Locate the cell with the specified text and output its [x, y] center coordinate. 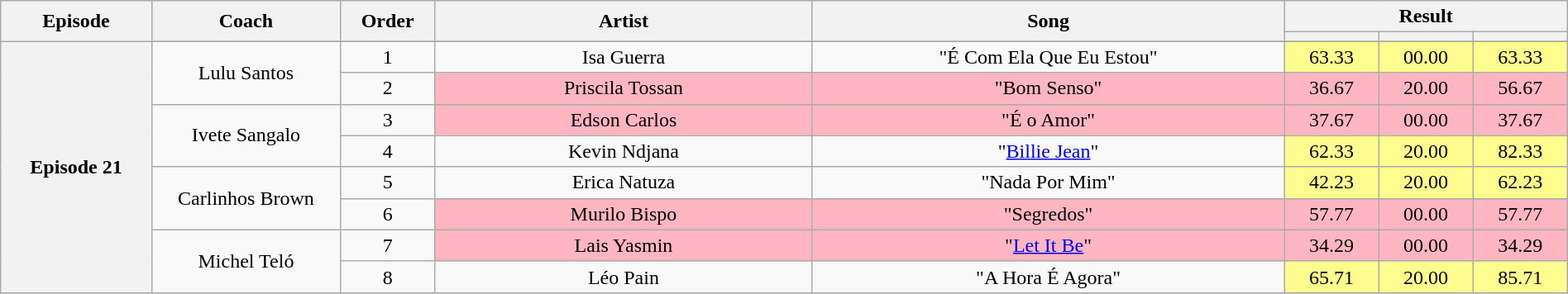
Order [388, 21]
85.71 [1520, 277]
4 [388, 151]
"Bom Senso" [1049, 88]
2 [388, 88]
"Let It Be" [1049, 245]
36.67 [1331, 88]
"É o Amor" [1049, 120]
7 [388, 245]
Episode [76, 21]
Priscila Tossan [624, 88]
Song [1049, 21]
Artist [624, 21]
Murilo Bispo [624, 214]
Coach [246, 21]
Lulu Santos [246, 73]
Carlinhos Brown [246, 198]
Michel Teló [246, 261]
"Billie Jean" [1049, 151]
Ivete Sangalo [246, 135]
5 [388, 183]
Result [1426, 17]
42.23 [1331, 183]
"A Hora É Agora" [1049, 277]
62.33 [1331, 151]
"Segredos" [1049, 214]
3 [388, 120]
"É Com Ela Que Eu Estou" [1049, 57]
Isa Guerra [624, 57]
Episode 21 [76, 167]
56.67 [1520, 88]
Erica Natuza [624, 183]
8 [388, 277]
65.71 [1331, 277]
Léo Pain [624, 277]
1 [388, 57]
6 [388, 214]
Kevin Ndjana [624, 151]
62.23 [1520, 183]
Lais Yasmin [624, 245]
Edson Carlos [624, 120]
82.33 [1520, 151]
"Nada Por Mim" [1049, 183]
